Provide the [X, Y] coordinate of the cell's center where the given text is located.  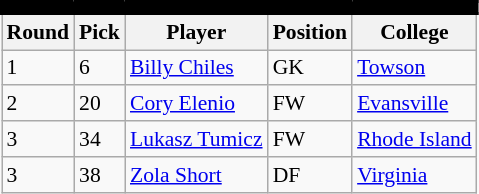
Towson [414, 68]
DF [310, 175]
34 [100, 139]
6 [100, 68]
Zola Short [196, 175]
2 [38, 104]
GK [310, 68]
38 [100, 175]
Virginia [414, 175]
Round [38, 32]
Billy Chiles [196, 68]
Pick [100, 32]
College [414, 32]
20 [100, 104]
1 [38, 68]
Lukasz Tumicz [196, 139]
Player [196, 32]
Rhode Island [414, 139]
Position [310, 32]
Evansville [414, 104]
Cory Elenio [196, 104]
